From the cell containing the given text, extract its center point as [X, Y] coordinate. 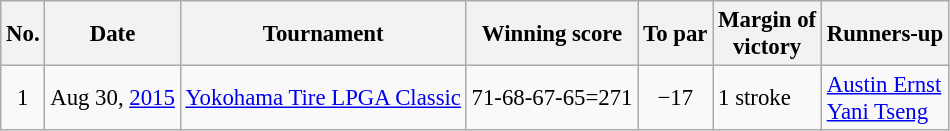
No. [23, 34]
Runners-up [884, 34]
To par [676, 34]
71-68-67-65=271 [552, 98]
Aug 30, 2015 [112, 98]
1 stroke [768, 98]
Date [112, 34]
Yokohama Tire LPGA Classic [323, 98]
1 [23, 98]
Austin Ernst Yani Tseng [884, 98]
Tournament [323, 34]
Margin ofvictory [768, 34]
−17 [676, 98]
Winning score [552, 34]
